Search for the cell housing the specified text and yield its (X, Y) center coordinate. 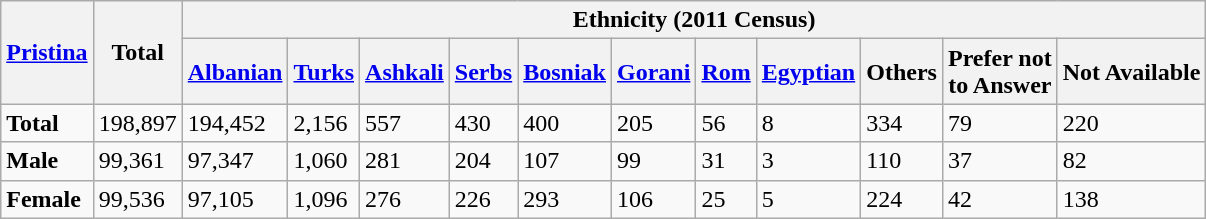
42 (1000, 199)
107 (565, 161)
430 (483, 123)
293 (565, 199)
2,156 (324, 123)
138 (1132, 199)
Prefer notto Answer (1000, 72)
334 (902, 123)
281 (405, 161)
82 (1132, 161)
Ethnicity (2011 Census) (694, 20)
Rom (726, 72)
25 (726, 199)
Female (47, 199)
226 (483, 199)
Pristina (47, 52)
198,897 (138, 123)
37 (1000, 161)
110 (902, 161)
194,452 (235, 123)
99 (653, 161)
Male (47, 161)
Egyptian (808, 72)
276 (405, 199)
204 (483, 161)
99,536 (138, 199)
1,096 (324, 199)
205 (653, 123)
Turks (324, 72)
Others (902, 72)
Not Available (1132, 72)
220 (1132, 123)
3 (808, 161)
224 (902, 199)
Bosniak (565, 72)
8 (808, 123)
400 (565, 123)
Serbs (483, 72)
106 (653, 199)
56 (726, 123)
79 (1000, 123)
99,361 (138, 161)
Gorani (653, 72)
Ashkali (405, 72)
31 (726, 161)
97,347 (235, 161)
5 (808, 199)
97,105 (235, 199)
557 (405, 123)
Albanian (235, 72)
1,060 (324, 161)
